Pinpoint the cell where the given text exists, returning its [X, Y] midpoint coordinate. 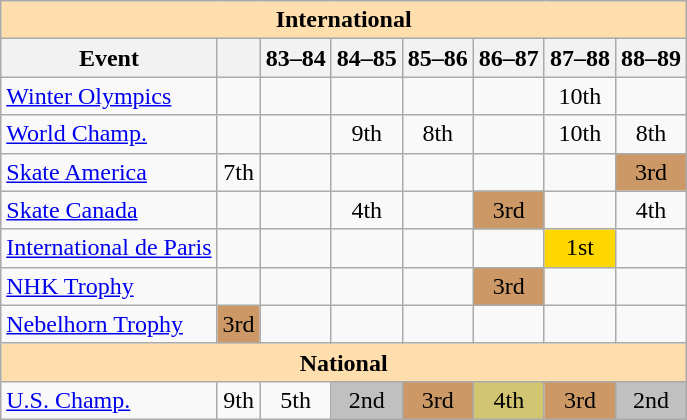
Skate America [109, 172]
Winter Olympics [109, 96]
World Champ. [109, 134]
Event [109, 58]
83–84 [296, 58]
87–88 [580, 58]
88–89 [650, 58]
International [344, 20]
Skate Canada [109, 210]
1st [580, 248]
U.S. Champ. [109, 400]
86–87 [508, 58]
7th [238, 172]
NHK Trophy [109, 286]
National [344, 362]
5th [296, 400]
International de Paris [109, 248]
Nebelhorn Trophy [109, 324]
84–85 [366, 58]
85–86 [438, 58]
